For the text-containing cell, return its midpoint in (X, Y) coordinate format. 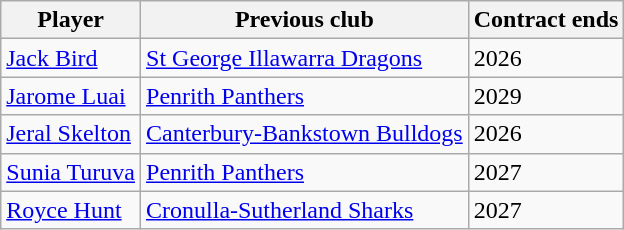
Previous club (305, 20)
Jack Bird (71, 58)
Player (71, 20)
Canterbury-Bankstown Bulldogs (305, 134)
St George Illawarra Dragons (305, 58)
Royce Hunt (71, 210)
Sunia Turuva (71, 172)
Jarome Luai (71, 96)
Jeral Skelton (71, 134)
2029 (546, 96)
Cronulla-Sutherland Sharks (305, 210)
Contract ends (546, 20)
